Pinpoint the cell where the given text exists, returning its [X, Y] midpoint coordinate. 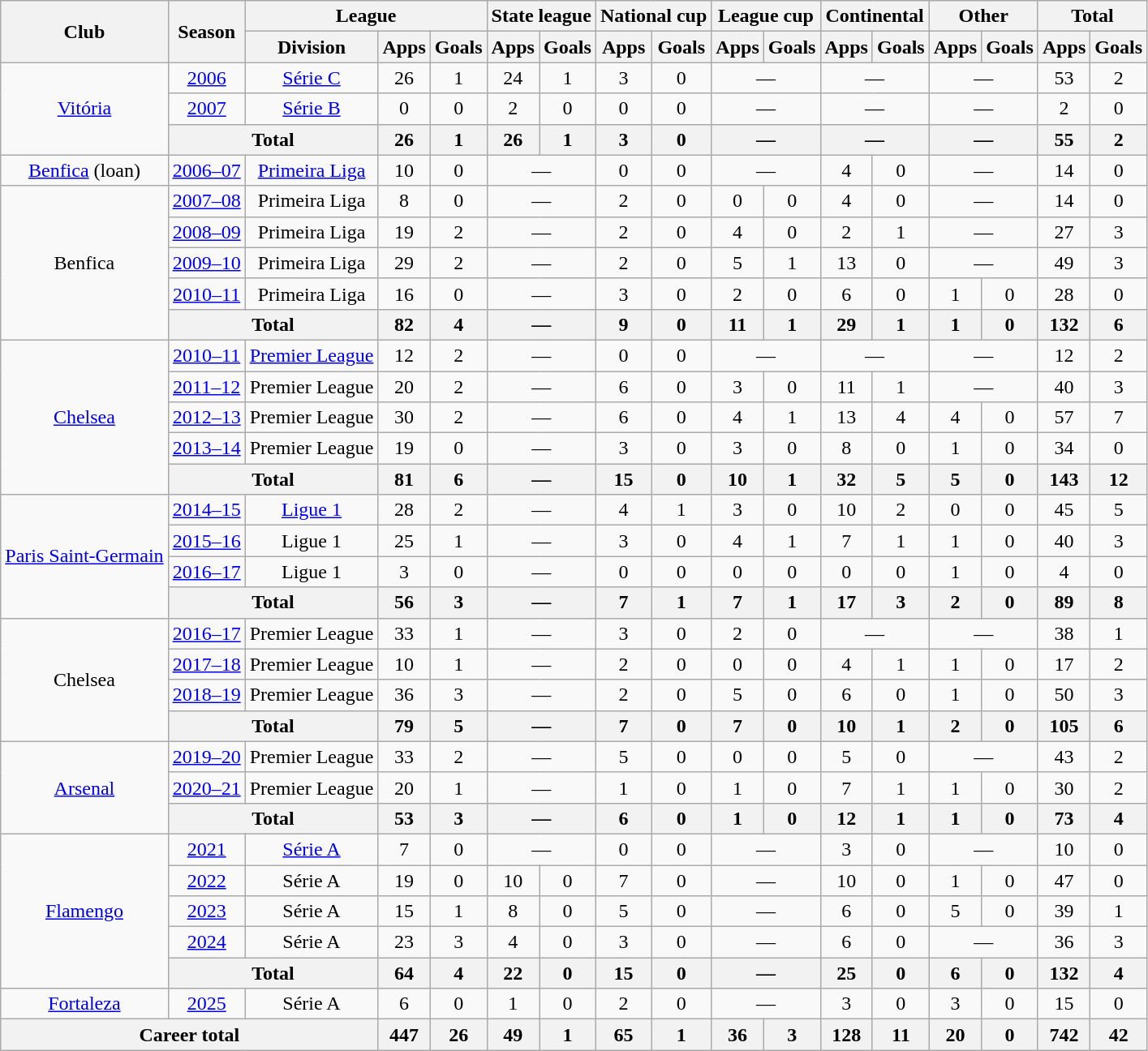
38 [1064, 633]
73 [1064, 818]
Vitória [84, 109]
2012–13 [206, 418]
2009–10 [206, 263]
League [366, 16]
447 [404, 1035]
42 [1119, 1035]
34 [1064, 448]
2013–14 [206, 448]
State league [541, 16]
2011–12 [206, 387]
55 [1064, 139]
National cup [653, 16]
89 [1064, 603]
56 [404, 603]
24 [513, 78]
2008–09 [206, 232]
Career total [190, 1035]
Continental [875, 16]
43 [1064, 757]
Paris Saint-Germain [84, 556]
Fortaleza [84, 1004]
16 [404, 294]
Other [983, 16]
79 [404, 726]
2018–19 [206, 695]
2023 [206, 912]
2007–08 [206, 201]
81 [404, 479]
27 [1064, 232]
2020–21 [206, 787]
32 [846, 479]
82 [404, 324]
2014–15 [206, 510]
League cup [766, 16]
2025 [206, 1004]
2007 [206, 109]
742 [1064, 1035]
9 [623, 324]
2006 [206, 78]
47 [1064, 880]
Flamengo [84, 911]
65 [623, 1035]
57 [1064, 418]
23 [404, 942]
Arsenal [84, 787]
2017–18 [206, 664]
143 [1064, 479]
2015–16 [206, 541]
2021 [206, 849]
105 [1064, 726]
Série C [312, 78]
64 [404, 973]
Série B [312, 109]
2006–07 [206, 170]
50 [1064, 695]
Club [84, 32]
Division [312, 47]
Benfica [84, 263]
Season [206, 32]
22 [513, 973]
Benfica (loan) [84, 170]
45 [1064, 510]
39 [1064, 912]
128 [846, 1035]
2019–20 [206, 757]
2022 [206, 880]
2024 [206, 942]
